Search for the cell housing the specified text and yield its (x, y) center coordinate. 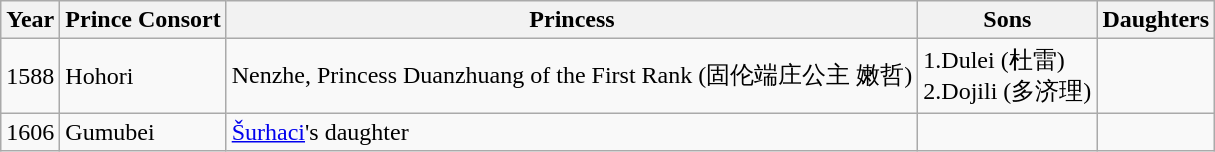
Hohori (143, 76)
Daughters (1156, 20)
1606 (30, 132)
Gumubei (143, 132)
Princess (572, 20)
Prince Consort (143, 20)
Sons (1008, 20)
1588 (30, 76)
1.Dulei (杜雷)2.Dojili (多济理) (1008, 76)
Šurhaci's daughter (572, 132)
Year (30, 20)
Nenzhe, Princess Duanzhuang of the First Rank (固伦端庄公主 嫩哲) (572, 76)
